Scan for the cell matching the given text and deliver its [X, Y] coordinate at center. 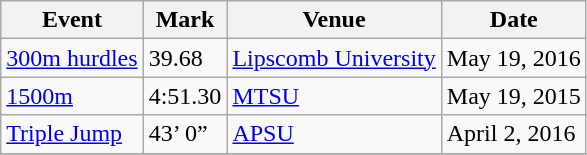
Event [72, 20]
Venue [334, 20]
300m hurdles [72, 58]
APSU [334, 134]
43’ 0” [185, 134]
1500m [72, 96]
Lipscomb University [334, 58]
4:51.30 [185, 96]
May 19, 2016 [514, 58]
May 19, 2015 [514, 96]
39.68 [185, 58]
April 2, 2016 [514, 134]
MTSU [334, 96]
Mark [185, 20]
Date [514, 20]
Triple Jump [72, 134]
